Extract the (X, Y) coordinate from the center of the cell holding the provided text.  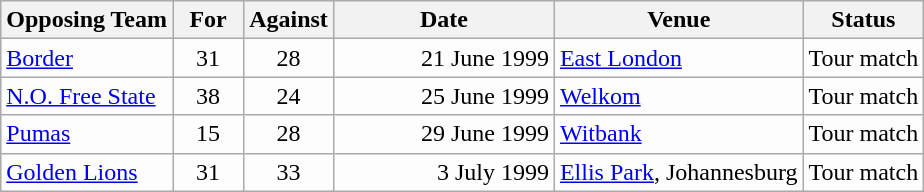
24 (289, 96)
Opposing Team (87, 20)
For (208, 20)
25 June 1999 (444, 96)
21 June 1999 (444, 58)
Status (864, 20)
N.O. Free State (87, 96)
Venue (678, 20)
Welkom (678, 96)
Border (87, 58)
Date (444, 20)
3 July 1999 (444, 172)
15 (208, 134)
38 (208, 96)
Witbank (678, 134)
29 June 1999 (444, 134)
East London (678, 58)
Ellis Park, Johannesburg (678, 172)
Golden Lions (87, 172)
Pumas (87, 134)
33 (289, 172)
Against (289, 20)
